From the cell containing the given text, extract its center point as (x, y) coordinate. 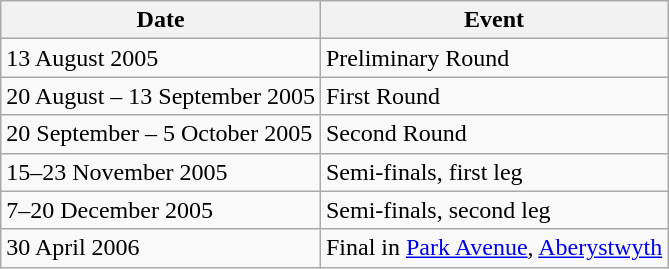
7–20 December 2005 (161, 210)
15–23 November 2005 (161, 172)
Second Round (494, 134)
Semi-finals, second leg (494, 210)
Final in Park Avenue, Aberystwyth (494, 248)
13 August 2005 (161, 58)
Date (161, 20)
Event (494, 20)
20 August – 13 September 2005 (161, 96)
Semi-finals, first leg (494, 172)
Preliminary Round (494, 58)
First Round (494, 96)
30 April 2006 (161, 248)
20 September – 5 October 2005 (161, 134)
